Search for the cell housing the specified text and yield its (X, Y) center coordinate. 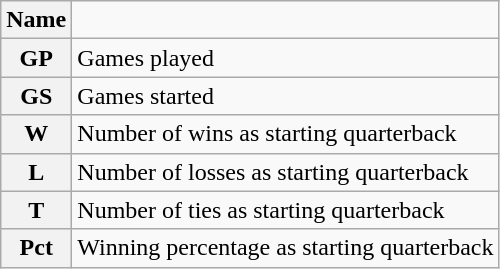
T (36, 210)
GP (36, 58)
Number of losses as starting quarterback (286, 172)
Games played (286, 58)
Number of wins as starting quarterback (286, 134)
GS (36, 96)
W (36, 134)
Pct (36, 248)
Number of ties as starting quarterback (286, 210)
L (36, 172)
Games started (286, 96)
Winning percentage as starting quarterback (286, 248)
Name (36, 20)
